Capture the cell that displays the provided text and extract its (x, y) central coordinate. 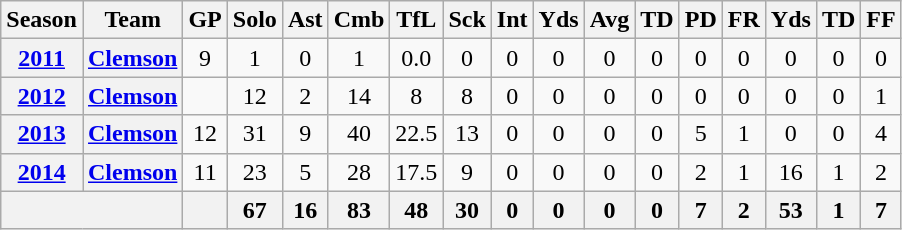
2011 (42, 58)
22.5 (416, 134)
28 (359, 172)
53 (790, 210)
2012 (42, 96)
40 (359, 134)
Int (512, 20)
Avg (610, 20)
Season (42, 20)
4 (881, 134)
0.0 (416, 58)
2014 (42, 172)
13 (467, 134)
11 (205, 172)
17.5 (416, 172)
23 (254, 172)
83 (359, 210)
67 (254, 210)
Sck (467, 20)
PD (700, 20)
TfL (416, 20)
FR (744, 20)
FF (881, 20)
Ast (305, 20)
Cmb (359, 20)
14 (359, 96)
2013 (42, 134)
31 (254, 134)
Team (132, 20)
Solo (254, 20)
30 (467, 210)
48 (416, 210)
GP (205, 20)
